Capture the cell that displays the provided text and extract its [X, Y] central coordinate. 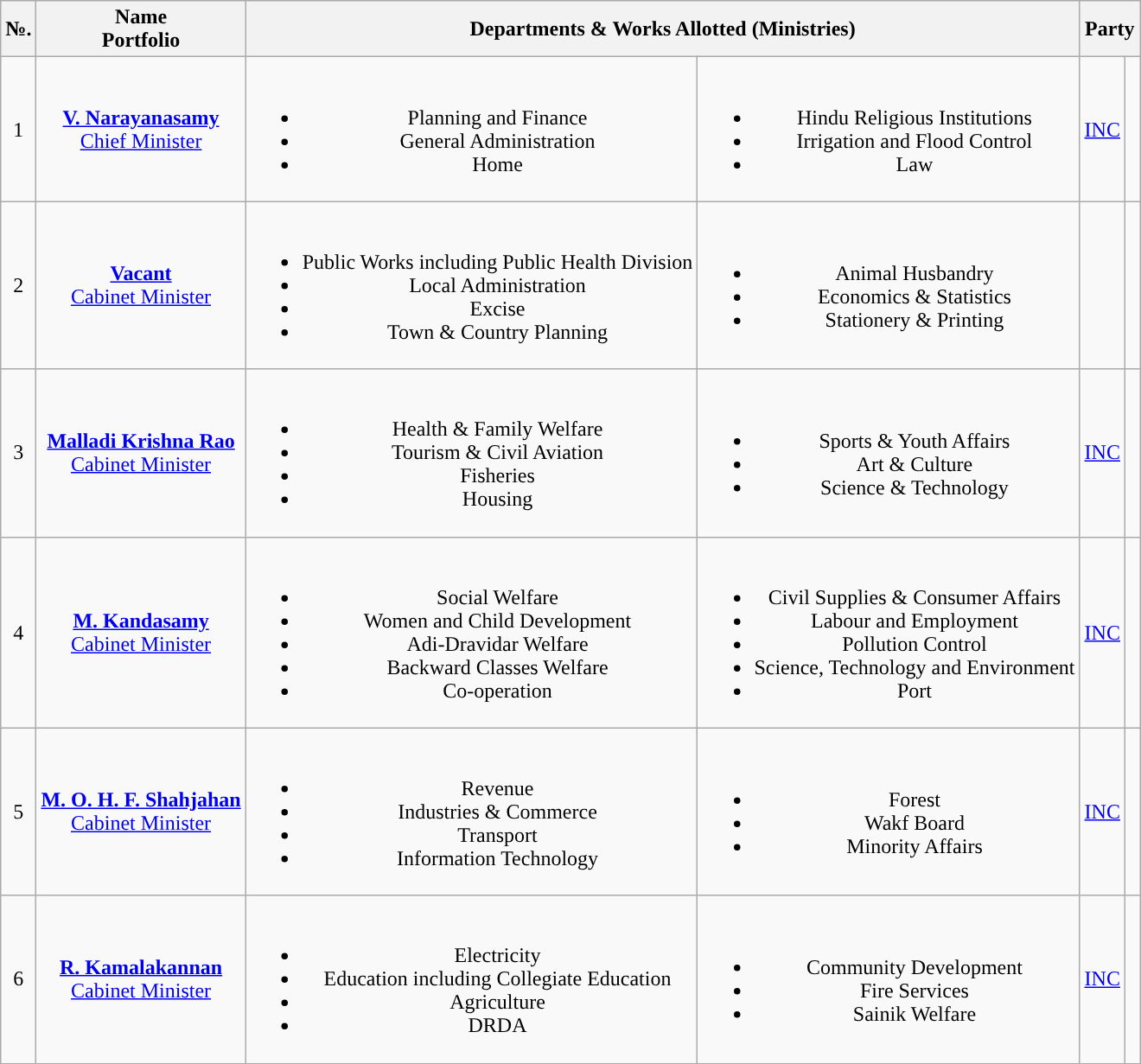
Malladi Krishna RaoCabinet Minister [141, 453]
6 [19, 979]
5 [19, 812]
M. KandasamyCabinet Minister [141, 633]
4 [19, 633]
M. O. H. F. ShahjahanCabinet Minister [141, 812]
V. NarayanasamyChief Minister [141, 130]
Social WelfareWomen and Child DevelopmentAdi-Dravidar WelfareBackward Classes WelfareCo-operation [472, 633]
Civil Supplies & Consumer AffairsLabour and EmploymentPollution ControlScience, Technology and EnvironmentPort [889, 633]
Party [1110, 29]
Community DevelopmentFire ServicesSainik Welfare [889, 979]
Hindu Religious InstitutionsIrrigation and Flood ControlLaw [889, 130]
Health & Family WelfareTourism & Civil AviationFisheriesHousing [472, 453]
ElectricityEducation including Collegiate EducationAgricultureDRDA [472, 979]
RevenueIndustries & CommerceTransportInformation Technology [472, 812]
Public Works including Public Health DivisionLocal AdministrationExciseTown & Country Planning [472, 285]
3 [19, 453]
Sports & Youth AffairsArt & CultureScience & Technology [889, 453]
R. KamalakannanCabinet Minister [141, 979]
Departments & Works Allotted (Ministries) [662, 29]
VacantCabinet Minister [141, 285]
NamePortfolio [141, 29]
ForestWakf BoardMinority Affairs [889, 812]
1 [19, 130]
№. [19, 29]
Planning and FinanceGeneral AdministrationHome [472, 130]
Animal HusbandryEconomics & StatisticsStationery & Printing [889, 285]
2 [19, 285]
